Output the [X, Y] coordinate of the center of the cell containing the given text.  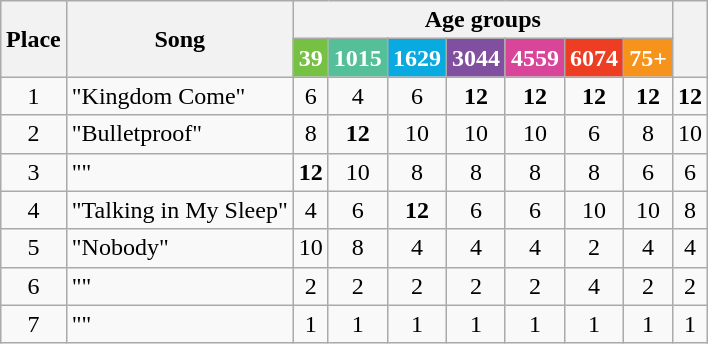
"Nobody" [180, 248]
3044 [476, 58]
7 [34, 324]
"Bulletproof" [180, 134]
1015 [358, 58]
3 [34, 172]
4559 [534, 58]
5 [34, 248]
6074 [594, 58]
"Talking in My Sleep" [180, 210]
Place [34, 39]
Age groups [482, 20]
75+ [648, 58]
"Kingdom Come" [180, 96]
39 [310, 58]
1629 [416, 58]
Song [180, 39]
